Output the (X, Y) coordinate of the center of the cell containing the given text.  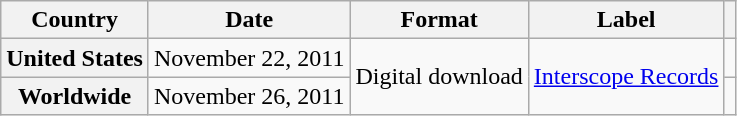
Country (75, 20)
Digital download (439, 77)
Worldwide (75, 96)
Date (248, 20)
Format (439, 20)
November 26, 2011 (248, 96)
United States (75, 58)
Label (626, 20)
November 22, 2011 (248, 58)
Interscope Records (626, 77)
